Return [x, y] of the center of cell containing provided text 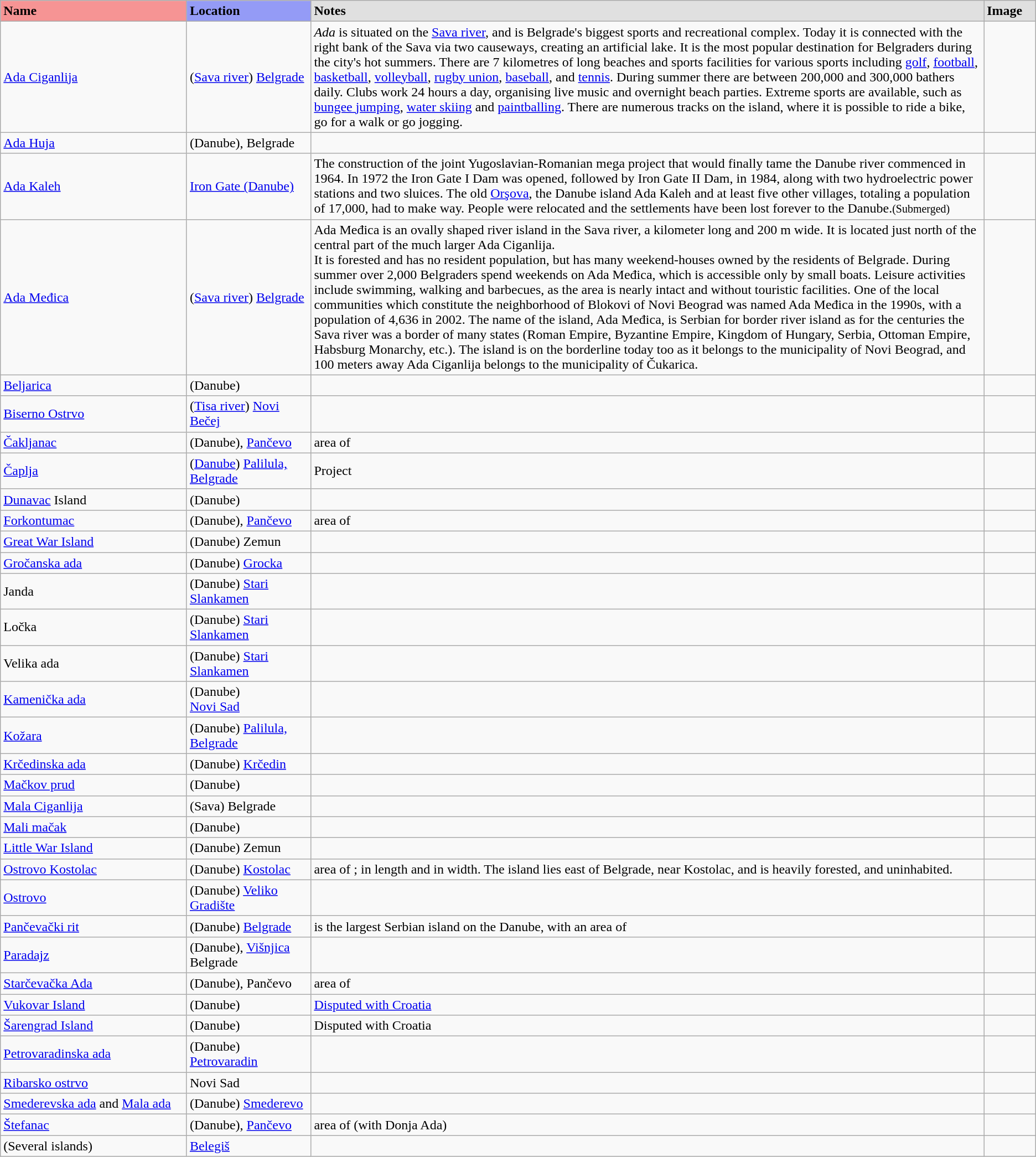
is the largest Serbian island on the Danube, with an area of [647, 926]
(Danube)Novi Sad [248, 700]
Šarengrad Island [94, 1026]
area of (with Donja Ada) [647, 1125]
Location [248, 11]
(Danube) Veliko Gradište [248, 898]
Mala Ciganlija [94, 806]
Janda [94, 591]
Ada Huja [94, 143]
Štefanac [94, 1125]
Iron Gate (Danube) [248, 186]
Čakljanac [94, 442]
Starčevačka Ada [94, 983]
Ribarsko ostrvo [94, 1083]
Dunavac Island [94, 499]
(Danube) Belgrade [248, 926]
Ada Kaleh [94, 186]
Ostrovo Kostolac [94, 869]
Great War Island [94, 541]
(Danube) Grocka [248, 563]
Novi Sad [248, 1083]
(Danube)Petrovaradin [248, 1054]
(Sava) Belgrade [248, 806]
Biserno Ostrvo [94, 414]
Notes [647, 11]
Project [647, 471]
(Several islands) [94, 1146]
(Danube) Smederevo [248, 1104]
Image [1010, 11]
Gročanska ada [94, 563]
Ada Međica [94, 297]
Beljarica [94, 385]
Belegiš [248, 1146]
Kožara [94, 735]
(Danube) Krčedin [248, 764]
Ločka [94, 628]
Krčedinska ada [94, 764]
Kamenička ada [94, 700]
Vukovar Island [94, 1005]
(Danube) Kostolac [248, 869]
area of ; in length and in width. The island lies east of Belgrade, near Kostolac, and is heavily forested, and uninhabited. [647, 869]
(Danube), Belgrade [248, 143]
Čaplja [94, 471]
Mačkov prud [94, 785]
Smederevska ada and Mala ada [94, 1104]
Ostrovo [94, 898]
Forkontumac [94, 520]
(Tisa river) Novi Bečej [248, 414]
Little War Island [94, 848]
Velika ada [94, 663]
Name [94, 11]
Paradajz [94, 954]
Ada Ciganlija [94, 77]
Pančevački rit [94, 926]
(Danube), Višnjica Belgrade [248, 954]
Petrovaradinska ada [94, 1054]
Mali mačak [94, 827]
